For the text-containing cell, return its midpoint in (X, Y) coordinate format. 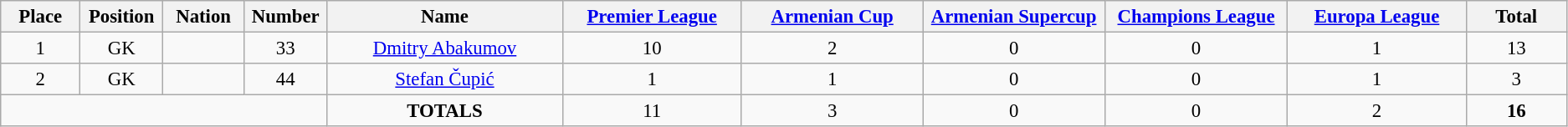
10 (652, 48)
16 (1516, 111)
Armenian Cup (832, 17)
TOTALS (445, 111)
Place (40, 17)
Dmitry Abakumov (445, 48)
33 (286, 48)
Stefan Čupić (445, 79)
Number (286, 17)
Armenian Supercup (1014, 17)
44 (286, 79)
Position (122, 17)
Name (445, 17)
Champions League (1196, 17)
Total (1516, 17)
11 (652, 111)
13 (1516, 48)
Premier League (652, 17)
Europa League (1377, 17)
Nation (204, 17)
